Detect which cell encompasses the target text, then output its [X, Y] center coordinate. 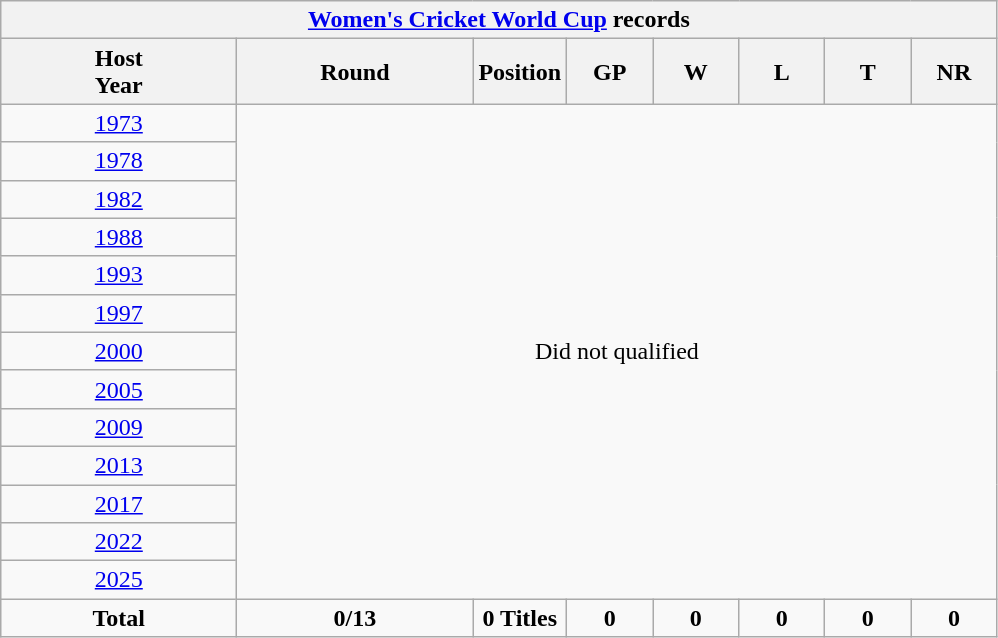
2013 [119, 465]
T [868, 72]
2005 [119, 389]
1997 [119, 313]
2022 [119, 542]
NR [954, 72]
2017 [119, 503]
1988 [119, 237]
2000 [119, 351]
L [782, 72]
Did not qualified [617, 352]
1982 [119, 199]
0/13 [355, 618]
2009 [119, 427]
1993 [119, 275]
Women's Cricket World Cup records [499, 20]
GP [610, 72]
Round [355, 72]
0 Titles [520, 618]
W [696, 72]
Position [520, 72]
HostYear [119, 72]
Total [119, 618]
1973 [119, 123]
2025 [119, 580]
1978 [119, 161]
